Extract the (X, Y) coordinate from the center of the cell holding the provided text.  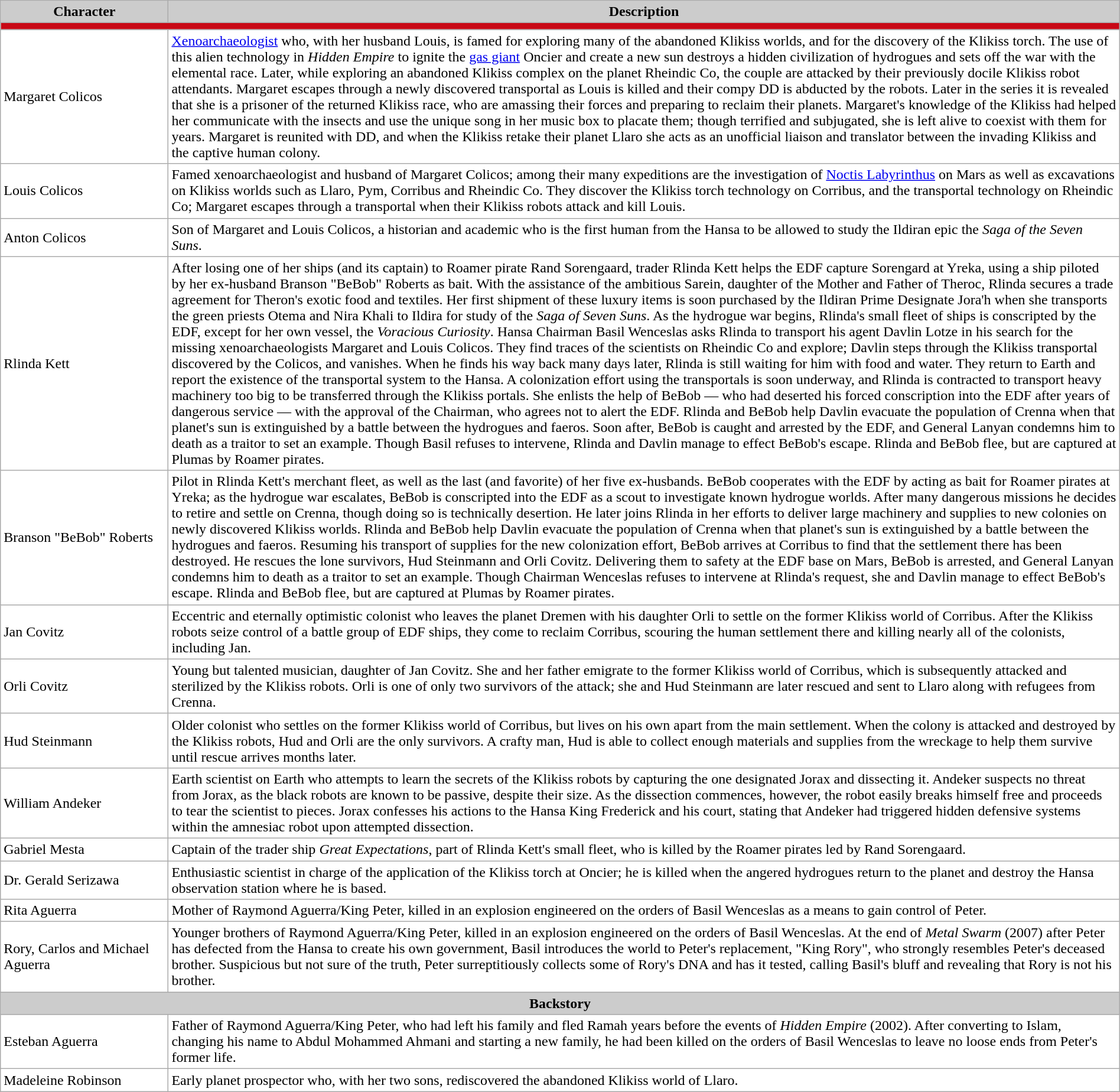
Description (644, 12)
Esteban Aguerra (84, 1042)
Jan Covitz (84, 632)
Hud Steinmann (84, 740)
Dr. Gerald Serizawa (84, 879)
Captain of the trader ship Great Expectations, part of Rlinda Kett's small fleet, who is killed by the Roamer pirates led by Rand Sorengaard. (644, 849)
Madeleine Robinson (84, 1080)
Margaret Colicos (84, 97)
Mother of Raymond Aguerra/King Peter, killed in an explosion engineered on the orders of Basil Wenceslas as a means to gain control of Peter. (644, 911)
Branson "BeBob" Roberts (84, 538)
Louis Colicos (84, 191)
Backstory (560, 1003)
Rory, Carlos and Michael Aguerra (84, 957)
Orli Covitz (84, 686)
William Andeker (84, 802)
Anton Colicos (84, 238)
Rita Aguerra (84, 911)
Gabriel Mesta (84, 849)
Early planet prospector who, with her two sons, rediscovered the abandoned Klikiss world of Llaro. (644, 1080)
Character (84, 12)
Rlinda Kett (84, 363)
